Determine the [X, Y] coordinate at the center of the cell enclosing the given text.  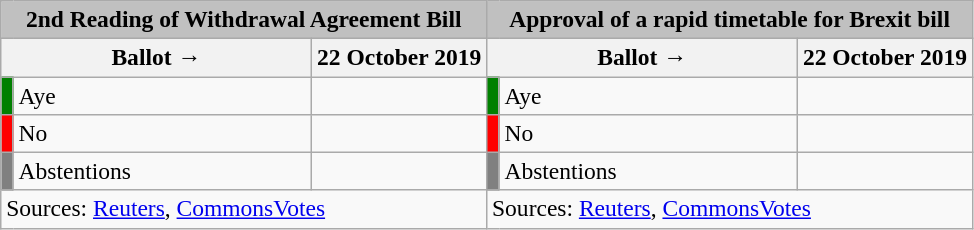
Approval of a rapid timetable for Brexit bill [730, 19]
2nd Reading of Withdrawal Agreement Bill [244, 19]
